Pinpoint the cell where the given text exists, returning its [X, Y] midpoint coordinate. 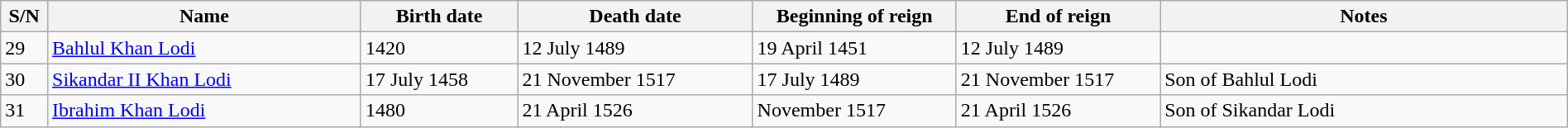
Son of Sikandar Lodi [1365, 111]
Bahlul Khan Lodi [205, 48]
Beginning of reign [854, 17]
Ibrahim Khan Lodi [205, 111]
30 [25, 79]
Notes [1365, 17]
End of reign [1058, 17]
29 [25, 48]
Name [205, 17]
Birth date [438, 17]
1420 [438, 48]
19 April 1451 [854, 48]
1480 [438, 111]
S/N [25, 17]
Death date [635, 17]
Sikandar II Khan Lodi [205, 79]
17 July 1489 [854, 79]
17 July 1458 [438, 79]
Son of Bahlul Lodi [1365, 79]
November 1517 [854, 111]
31 [25, 111]
